Search for the cell housing the specified text and yield its (x, y) center coordinate. 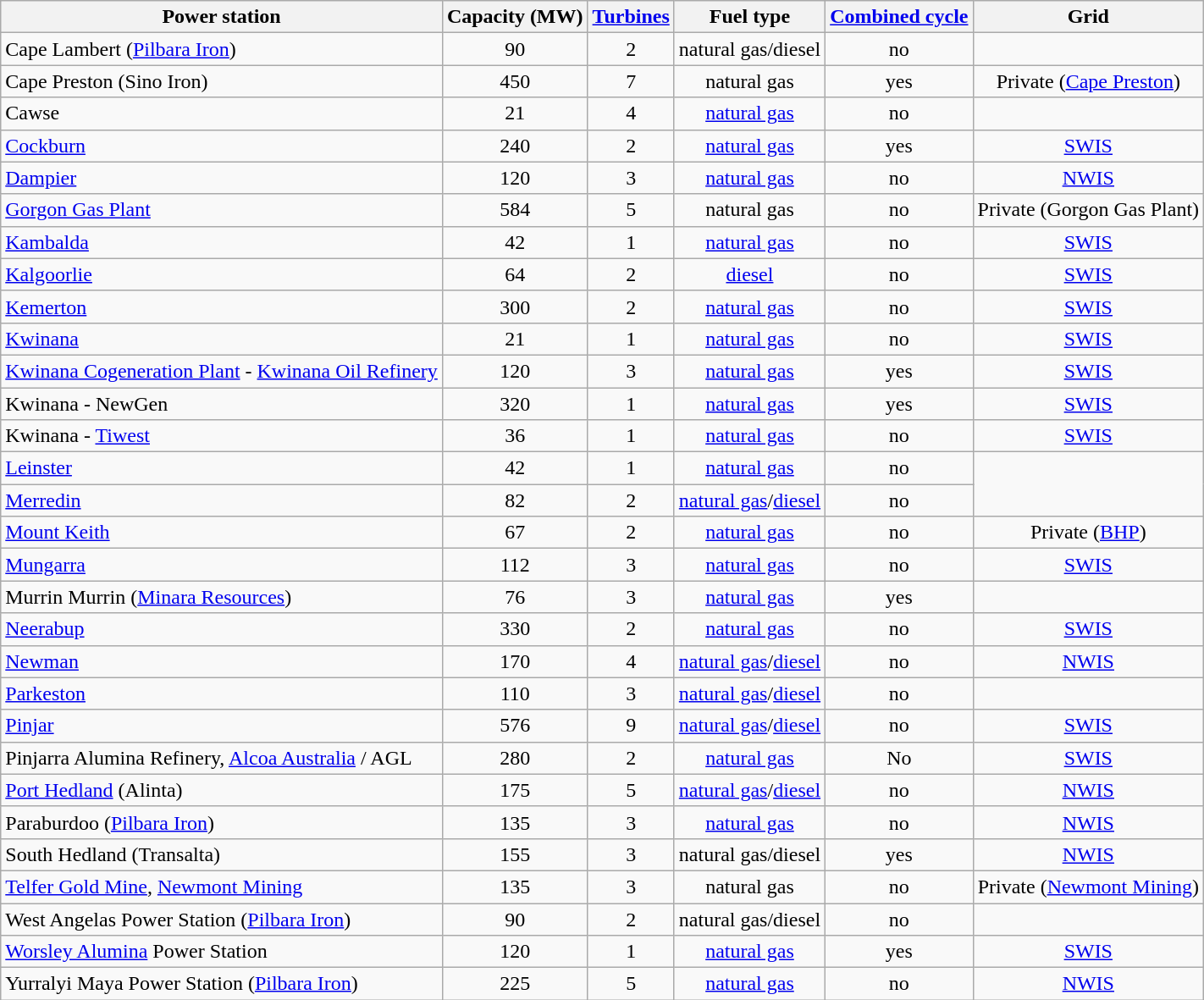
Parkeston (222, 693)
Capacity (MW) (515, 17)
64 (515, 274)
Kemerton (222, 307)
Mungarra (222, 565)
Private (Cape Preston) (1089, 81)
67 (515, 533)
280 (515, 758)
9 (631, 726)
320 (515, 404)
Cape Lambert (Pilbara Iron) (222, 49)
Port Hedland (Alinta) (222, 790)
Kwinana - Tiwest (222, 436)
110 (515, 693)
Fuel type (749, 17)
Worsley Alumina Power Station (222, 952)
Dampier (222, 178)
Pinjar (222, 726)
584 (515, 210)
Cawse (222, 113)
112 (515, 565)
Kalgoorlie (222, 274)
Cockburn (222, 146)
Power station (222, 17)
82 (515, 500)
330 (515, 629)
7 (631, 81)
Mount Keith (222, 533)
36 (515, 436)
Merredin (222, 500)
Telfer Gold Mine, Newmont Mining (222, 887)
Grid (1089, 17)
Leinster (222, 468)
Neerabup (222, 629)
76 (515, 597)
225 (515, 984)
576 (515, 726)
Turbines (631, 17)
170 (515, 661)
Newman (222, 661)
Private (Gorgon Gas Plant) (1089, 210)
Kwinana (222, 339)
Kwinana - NewGen (222, 404)
Private (BHP) (1089, 533)
No (899, 758)
Murrin Murrin (Minara Resources) (222, 597)
Pinjarra Alumina Refinery, Alcoa Australia / AGL (222, 758)
Private (Newmont Mining) (1089, 887)
240 (515, 146)
South Hedland (Transalta) (222, 854)
diesel (749, 274)
Yurralyi Maya Power Station (Pilbara Iron) (222, 984)
Gorgon Gas Plant (222, 210)
155 (515, 854)
175 (515, 790)
Cape Preston (Sino Iron) (222, 81)
Paraburdoo (Pilbara Iron) (222, 822)
West Angelas Power Station (Pilbara Iron) (222, 919)
300 (515, 307)
Kambalda (222, 242)
450 (515, 81)
Kwinana Cogeneration Plant - Kwinana Oil Refinery (222, 371)
Combined cycle (899, 17)
